Locate the cell with the specified text and output its (x, y) center coordinate. 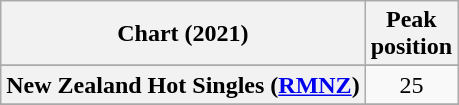
Peakposition (411, 34)
25 (411, 85)
Chart (2021) (183, 34)
New Zealand Hot Singles (RMNZ) (183, 85)
